Detect which cell encompasses the target text, then output its (x, y) center coordinate. 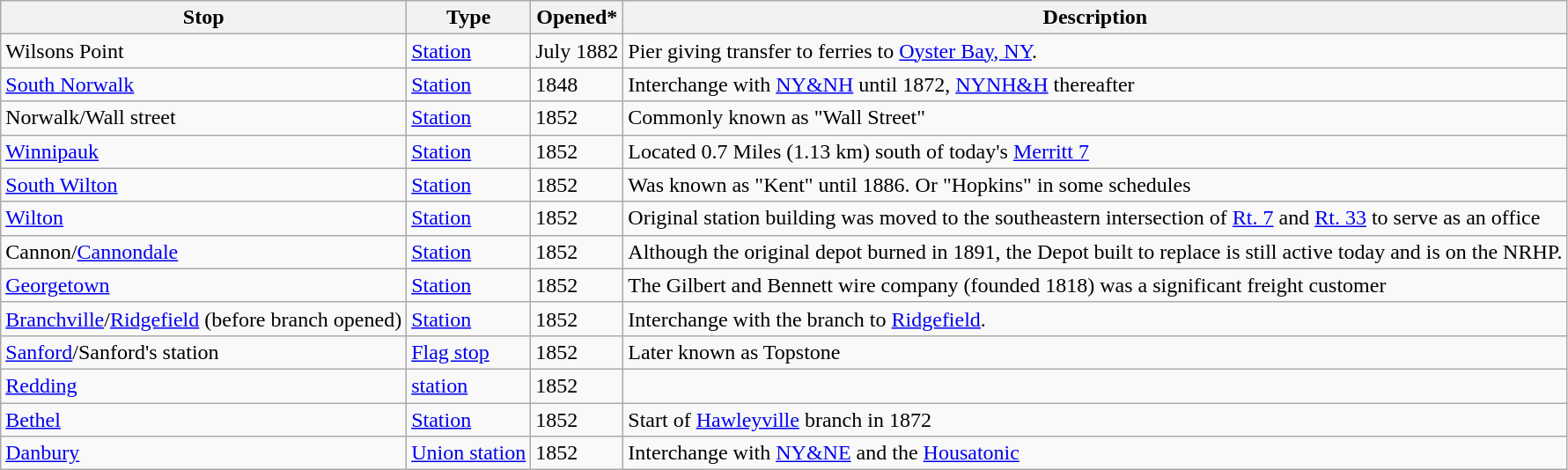
Later known as Topstone (1095, 352)
Danbury (204, 453)
station (468, 386)
Georgetown (204, 285)
Pier giving transfer to ferries to Oyster Bay, NY. (1095, 51)
1848 (578, 84)
Original station building was moved to the southeastern intersection of Rt. 7 and Rt. 33 to serve as an office (1095, 218)
Start of Hawleyville branch in 1872 (1095, 420)
Description (1095, 18)
Winnipauk (204, 151)
Commonly known as "Wall Street" (1095, 118)
Located 0.7 Miles (1.13 km) south of today's Merritt 7 (1095, 151)
Cannon/Cannondale (204, 252)
Wilsons Point (204, 51)
Stop (204, 18)
Wilton (204, 218)
Interchange with the branch to Ridgefield. (1095, 319)
South Norwalk (204, 84)
Interchange with NY&NE and the Housatonic (1095, 453)
The Gilbert and Bennett wire company (founded 1818) was a significant freight customer (1095, 285)
July 1882 (578, 51)
Branchville/Ridgefield (before branch opened) (204, 319)
Interchange with NY&NH until 1872, NYNH&H thereafter (1095, 84)
Type (468, 18)
Was known as "Kent" until 1886. Or "Hopkins" in some schedules (1095, 185)
Sanford/Sanford's station (204, 352)
Opened* (578, 18)
South Wilton (204, 185)
Union station (468, 453)
Redding (204, 386)
Although the original depot burned in 1891, the Depot built to replace is still active today and is on the NRHP. (1095, 252)
Bethel (204, 420)
Flag stop (468, 352)
Norwalk/Wall street (204, 118)
